Capture the cell that displays the provided text and extract its (x, y) central coordinate. 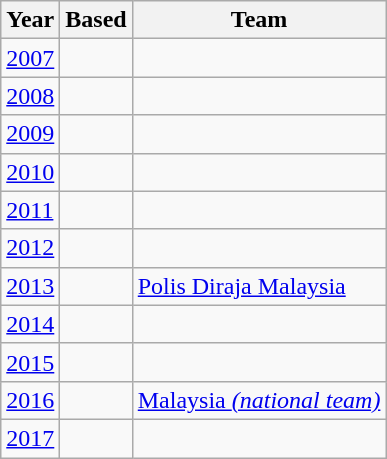
Polis Diraja Malaysia (259, 286)
2009 (30, 134)
Based (96, 20)
2011 (30, 210)
2010 (30, 172)
Team (259, 20)
2015 (30, 362)
Malaysia (national team) (259, 400)
2012 (30, 248)
2016 (30, 400)
2007 (30, 58)
2008 (30, 96)
Year (30, 20)
2017 (30, 438)
2013 (30, 286)
2014 (30, 324)
